Scan for the cell matching the given text and deliver its (X, Y) coordinate at center. 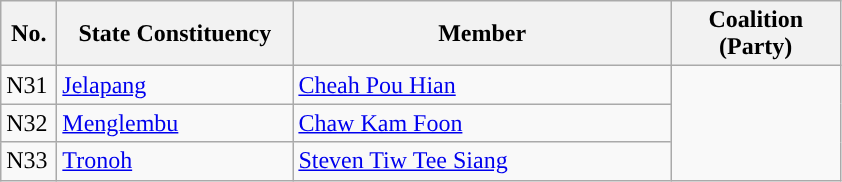
Tronoh (175, 161)
State Constituency (175, 34)
Chaw Kam Foon (482, 123)
N33 (29, 161)
Coalition (Party) (756, 34)
Jelapang (175, 85)
Steven Tiw Tee Siang (482, 161)
Cheah Pou Hian (482, 85)
N31 (29, 85)
N32 (29, 123)
No. (29, 34)
Member (482, 34)
Menglembu (175, 123)
